Detect which cell encompasses the target text, then output its (X, Y) center coordinate. 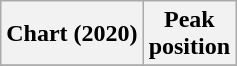
Peakposition (189, 34)
Chart (2020) (72, 34)
